Capture the cell that displays the provided text and extract its [X, Y] central coordinate. 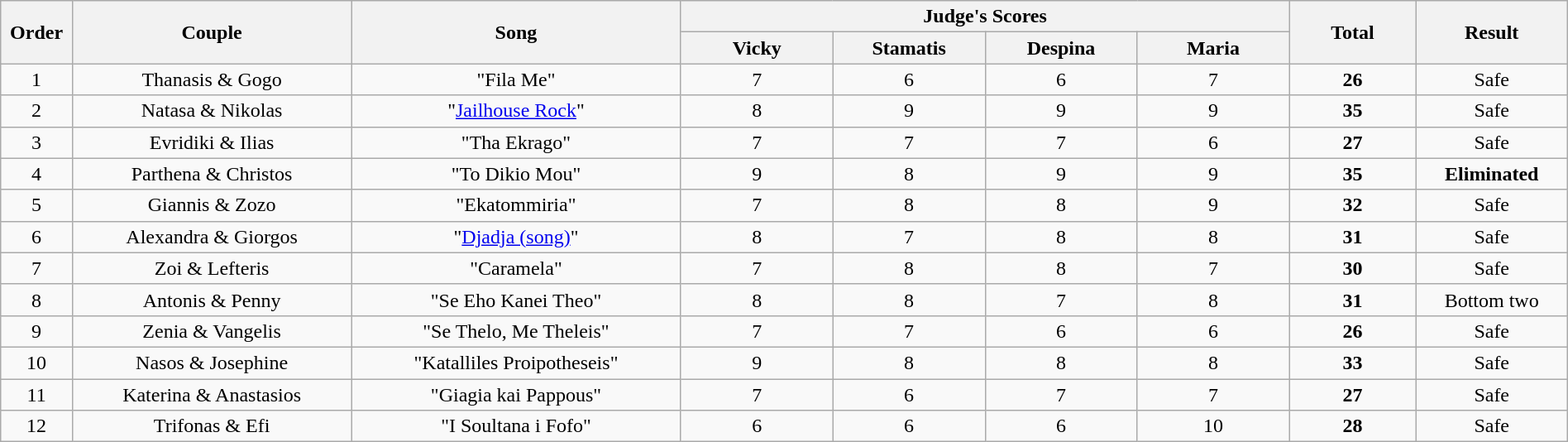
2 [36, 111]
Couple [212, 32]
Result [1492, 32]
Nasos & Josephine [212, 363]
Judge's Scores [985, 17]
32 [1353, 205]
Zoi & Lefteris [212, 268]
"Se Thelo, Me Theleis" [516, 331]
"To Dikio Mou" [516, 174]
11 [36, 395]
5 [36, 205]
"Caramela" [516, 268]
1 [36, 79]
Trifonas & Efi [212, 426]
"Katalliles Proipotheseis" [516, 363]
Song [516, 32]
Order [36, 32]
Parthena & Christos [212, 174]
Alexandra & Giorgos [212, 237]
Despina [1061, 48]
28 [1353, 426]
"Jailhouse Rock" [516, 111]
3 [36, 142]
"Fila Me" [516, 79]
"Se Eho Kanei Theo" [516, 300]
Evridiki & Ilias [212, 142]
"Djadja (song)" [516, 237]
Giannis & Zozo [212, 205]
4 [36, 174]
"Tha Ekrago" [516, 142]
33 [1353, 363]
"I Soultana i Fofo" [516, 426]
Total [1353, 32]
Katerina & Anastasios [212, 395]
30 [1353, 268]
12 [36, 426]
Stamatis [909, 48]
Vicky [757, 48]
"Ekatommiria" [516, 205]
Thanasis & Gogo [212, 79]
"Giagia kai Pappous" [516, 395]
Antonis & Penny [212, 300]
Bottom two [1492, 300]
Natasa & Nikolas [212, 111]
Zenia & Vangelis [212, 331]
Eliminated [1492, 174]
Maria [1213, 48]
